Identify which cell holds the provided text, then report its [X, Y] central coordinate. 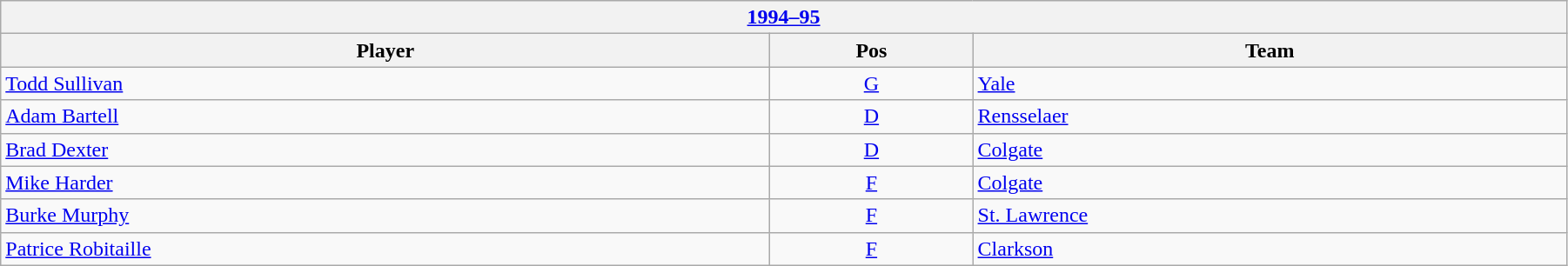
Todd Sullivan [385, 83]
St. Lawrence [1270, 216]
Adam Bartell [385, 116]
Patrice Robitaille [385, 249]
Team [1270, 50]
Rensselaer [1270, 116]
Clarkson [1270, 249]
Yale [1270, 83]
Burke Murphy [385, 216]
Brad Dexter [385, 150]
Pos [872, 50]
G [872, 83]
Mike Harder [385, 183]
1994–95 [784, 17]
Player [385, 50]
